Find where the given text appears and provide that cell's center as [x, y] coordinate. 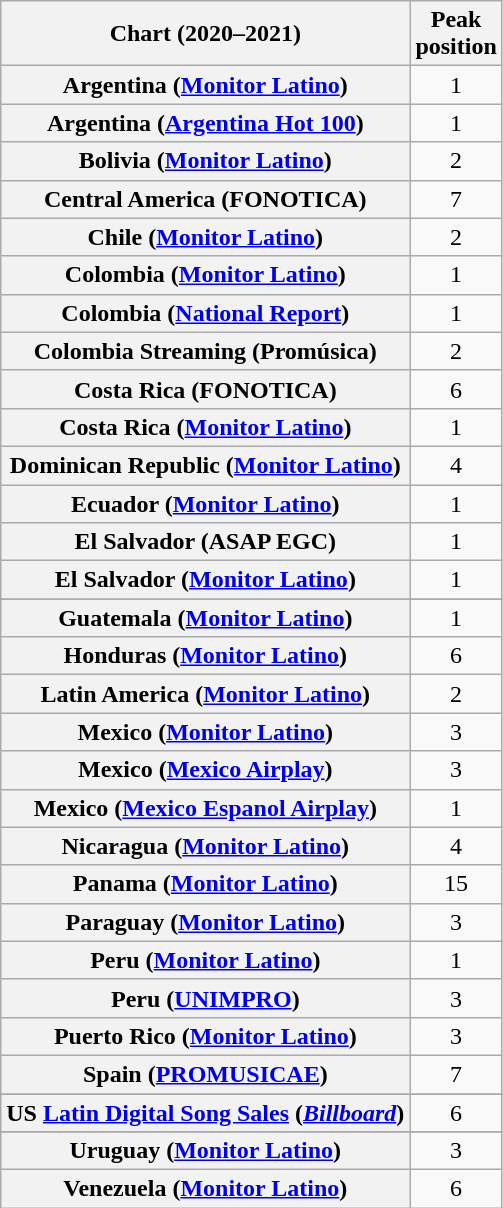
Spain (PROMUSICAE) [206, 1074]
El Salvador (Monitor Latino) [206, 580]
Ecuador (Monitor Latino) [206, 503]
Costa Rica (Monitor Latino) [206, 427]
Colombia (Monitor Latino) [206, 275]
Colombia (National Report) [206, 313]
Argentina (Argentina Hot 100) [206, 123]
Central America (FONOTICA) [206, 199]
Uruguay (Monitor Latino) [206, 1151]
Colombia Streaming (Promúsica) [206, 351]
El Salvador (ASAP EGC) [206, 542]
Venezuela (Monitor Latino) [206, 1189]
Chart (2020–2021) [206, 34]
Argentina (Monitor Latino) [206, 85]
Latin America (Monitor Latino) [206, 694]
Panama (Monitor Latino) [206, 884]
15 [456, 884]
Peakposition [456, 34]
Paraguay (Monitor Latino) [206, 922]
US Latin Digital Song Sales (Billboard) [206, 1113]
Guatemala (Monitor Latino) [206, 618]
Mexico (Mexico Espanol Airplay) [206, 808]
Chile (Monitor Latino) [206, 237]
Peru (Monitor Latino) [206, 960]
Mexico (Monitor Latino) [206, 732]
Peru (UNIMPRO) [206, 998]
Dominican Republic (Monitor Latino) [206, 465]
Mexico (Mexico Airplay) [206, 770]
Honduras (Monitor Latino) [206, 656]
Bolivia (Monitor Latino) [206, 161]
Costa Rica (FONOTICA) [206, 389]
Nicaragua (Monitor Latino) [206, 846]
Puerto Rico (Monitor Latino) [206, 1036]
